Capture the cell that displays the provided text and extract its (x, y) central coordinate. 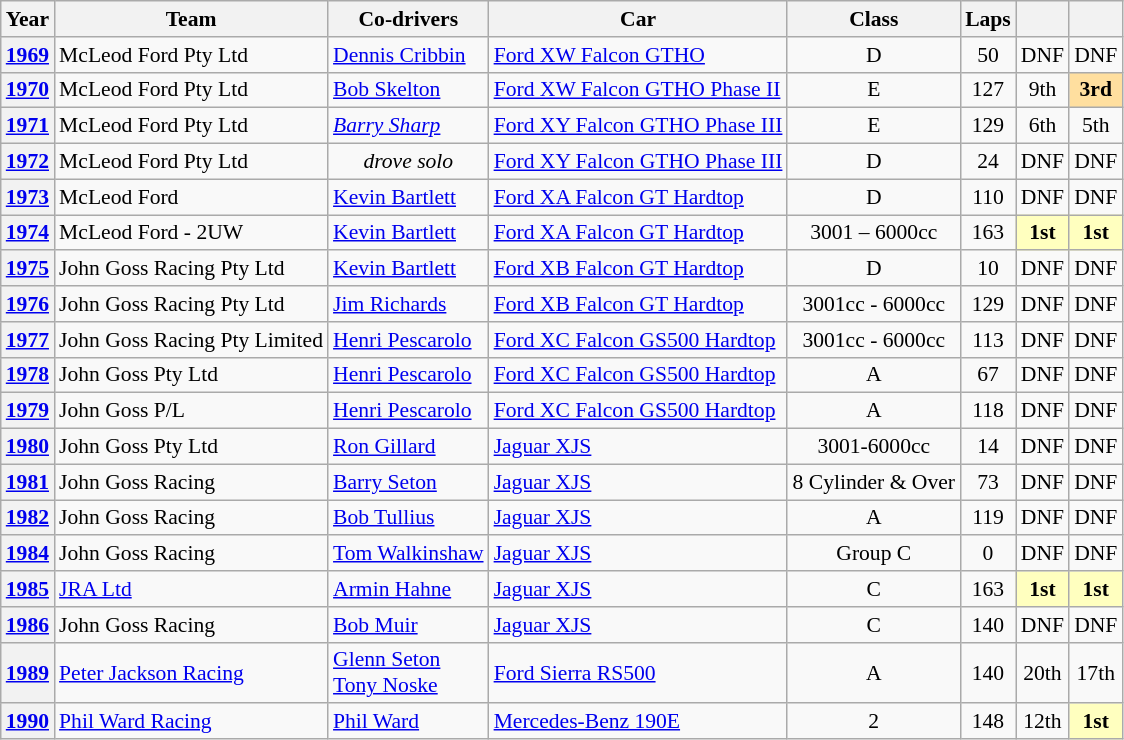
3001 – 6000cc (874, 233)
Phil Ward Racing (191, 722)
118 (988, 411)
1990 (28, 722)
1972 (28, 162)
John Goss Racing Pty Limited (191, 340)
Ron Gillard (408, 447)
5th (1096, 126)
Ford Sierra RS500 (638, 672)
119 (988, 518)
McLeod Ford (191, 197)
1985 (28, 589)
Tom Walkinshaw (408, 554)
Dennis Cribbin (408, 55)
1980 (28, 447)
1976 (28, 304)
1975 (28, 269)
Phil Ward (408, 722)
1974 (28, 233)
Car (638, 19)
3rd (1096, 90)
24 (988, 162)
8 Cylinder & Over (874, 482)
127 (988, 90)
73 (988, 482)
2 (874, 722)
Group C (874, 554)
McLeod Ford - 2UW (191, 233)
148 (988, 722)
Mercedes-Benz 190E (638, 722)
3001-6000cc (874, 447)
Ford XW Falcon GTHO (638, 55)
1978 (28, 375)
Barry Seton (408, 482)
113 (988, 340)
Team (191, 19)
JRA Ltd (191, 589)
drove solo (408, 162)
50 (988, 55)
1986 (28, 625)
Barry Sharp (408, 126)
1989 (28, 672)
12th (1042, 722)
John Goss P/L (191, 411)
1979 (28, 411)
Ford XW Falcon GTHO Phase II (638, 90)
10 (988, 269)
Bob Muir (408, 625)
Laps (988, 19)
6th (1042, 126)
Armin Hahne (408, 589)
1984 (28, 554)
1971 (28, 126)
Glenn Seton Tony Noske (408, 672)
1970 (28, 90)
Bob Tullius (408, 518)
Bob Skelton (408, 90)
20th (1042, 672)
1973 (28, 197)
110 (988, 197)
14 (988, 447)
1969 (28, 55)
17th (1096, 672)
9th (1042, 90)
1981 (28, 482)
Year (28, 19)
Jim Richards (408, 304)
Co-drivers (408, 19)
67 (988, 375)
Class (874, 19)
Peter Jackson Racing (191, 672)
1982 (28, 518)
0 (988, 554)
1977 (28, 340)
